Extract the (x, y) coordinate from the center of the cell holding the provided text.  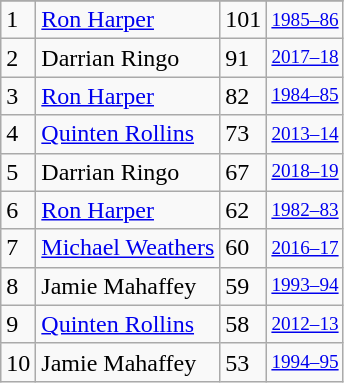
1 (18, 20)
73 (244, 134)
9 (18, 324)
1994–95 (305, 362)
Michael Weathers (128, 248)
7 (18, 248)
60 (244, 248)
2017–18 (305, 58)
2012–13 (305, 324)
2 (18, 58)
82 (244, 96)
2016–17 (305, 248)
2018–19 (305, 172)
91 (244, 58)
62 (244, 210)
6 (18, 210)
4 (18, 134)
5 (18, 172)
3 (18, 96)
2013–14 (305, 134)
59 (244, 286)
1984–85 (305, 96)
58 (244, 324)
67 (244, 172)
1985–86 (305, 20)
53 (244, 362)
10 (18, 362)
1993–94 (305, 286)
8 (18, 286)
101 (244, 20)
1982–83 (305, 210)
